Find where the given text appears and provide that cell's center as [X, Y] coordinate. 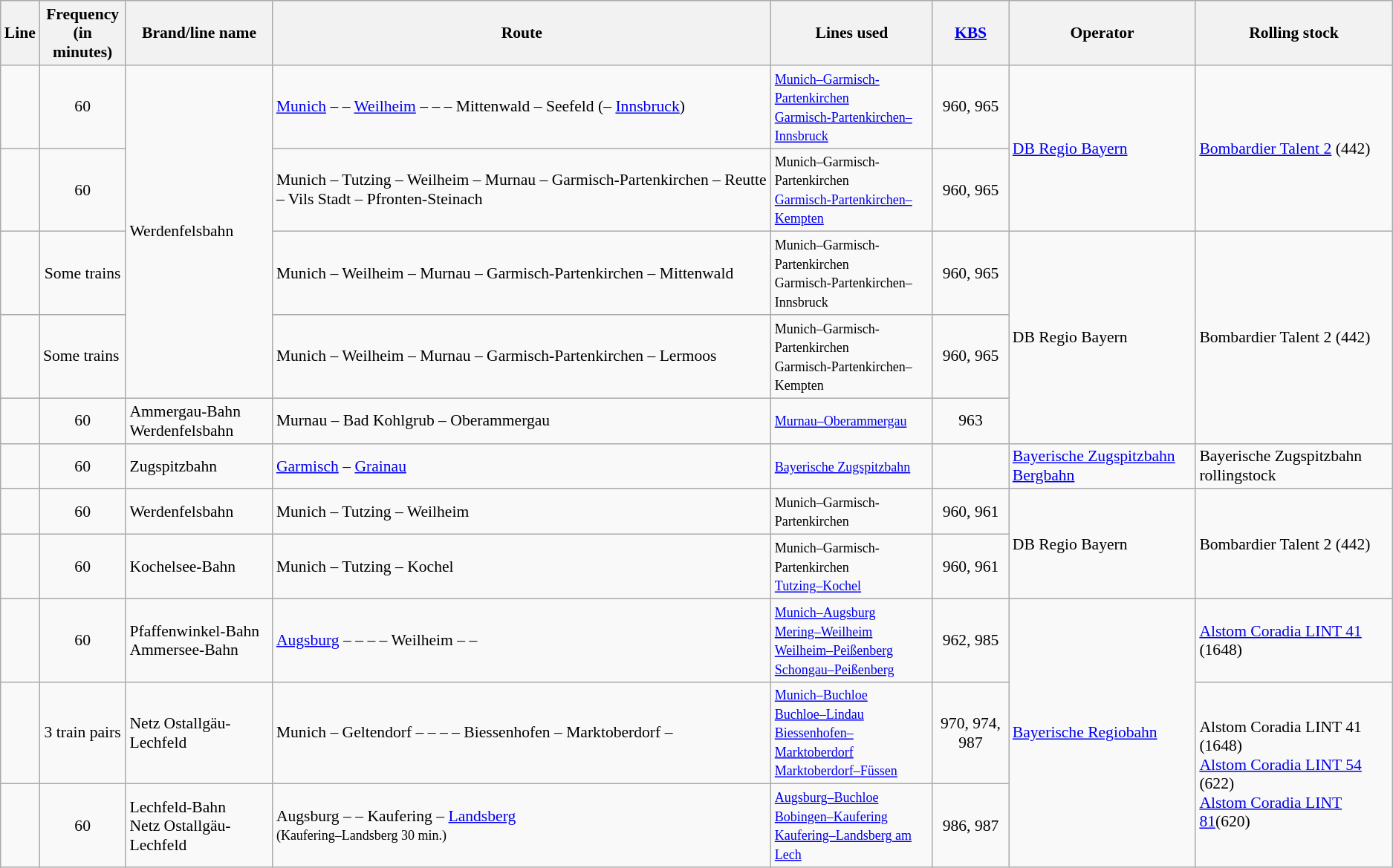
Alstom Coradia LINT 41 (1648) [1293, 640]
Bayerische Zugspitzbahn Bergbahn [1103, 466]
Bayerische Regiobahn [1103, 733]
Pfaffenwinkel-BahnAmmersee-Bahn [199, 640]
Line [20, 33]
Murnau – Bad Kohlgrub – Oberammergau [522, 420]
Alstom Coradia LINT 41 (1648)Alstom Coradia LINT 54 (622)Alstom Coradia LINT 81(620) [1293, 774]
Munich – Tutzing – Weilheim – Murnau – Garmisch-Partenkirchen – Reutte – Vils Stadt – Pfronten-Steinach [522, 190]
Lines used [852, 33]
3 train pairs [83, 733]
Rolling stock [1293, 33]
Munich–BuchloeBuchloe–LindauBiessenhofen–MarktoberdorfMarktoberdorf–Füssen [852, 733]
Augsburg – – Kaufering – Landsberg(Kaufering–Landsberg 30 min.) [522, 826]
Munich – Weilheim – Murnau – Garmisch-Partenkirchen – Lermoos [522, 356]
Garmisch – Grainau [522, 466]
Munich–AugsburgMering–WeilheimWeilheim–PeißenbergSchongau–Peißenberg [852, 640]
962, 985 [970, 640]
Ammergau-BahnWerdenfelsbahn [199, 420]
970, 974, 987 [970, 733]
Augsburg–BuchloeBobingen–KauferingKaufering–Landsberg am Lech [852, 826]
Zugspitzbahn [199, 466]
Route [522, 33]
Munich – – Weilheim – – – Mittenwald – Seefeld (– Innsbruck) [522, 107]
Murnau–Oberammergau [852, 420]
Bayerische Zugspitzbahn rollingstock [1293, 466]
KBS [970, 33]
Brand/line name [199, 33]
Kochelsee-Bahn [199, 567]
986, 987 [970, 826]
Munich – Tutzing – Weilheim [522, 512]
Munich–Garmisch-PartenkirchenTutzing–Kochel [852, 567]
Lechfeld-BahnNetz Ostallgäu-Lechfeld [199, 826]
Munich – Weilheim – Murnau – Garmisch-Partenkirchen – Mittenwald [522, 273]
Netz Ostallgäu-Lechfeld [199, 733]
Munich – Geltendorf – – – – Biessenhofen – Marktoberdorf – [522, 733]
Augsburg – – – – Weilheim – – [522, 640]
Munich – Tutzing – Kochel [522, 567]
963 [970, 420]
Frequency(in minutes) [83, 33]
Bayerische Zugspitzbahn [852, 466]
Munich–Garmisch-Partenkirchen [852, 512]
Operator [1103, 33]
